Output the [x, y] coordinate of the center of the cell containing the given text.  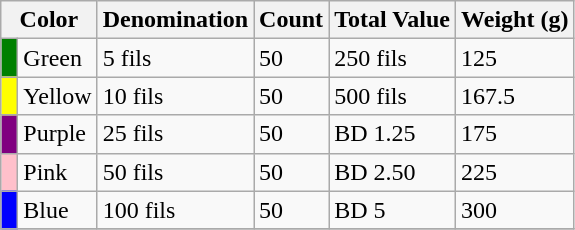
BD 5 [392, 210]
Color [49, 20]
Green [58, 58]
Yellow [58, 96]
Purple [58, 134]
300 [515, 210]
167.5 [515, 96]
Total Value [392, 20]
175 [515, 134]
Weight (g) [515, 20]
10 fils [175, 96]
50 fils [175, 172]
100 fils [175, 210]
500 fils [392, 96]
Blue [58, 210]
Count [292, 20]
5 fils [175, 58]
Pink [58, 172]
225 [515, 172]
Denomination [175, 20]
BD 1.25 [392, 134]
25 fils [175, 134]
125 [515, 58]
250 fils [392, 58]
BD 2.50 [392, 172]
